Return the [x, y] coordinate for the center point of the cell that contains the specified text.  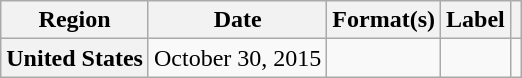
Region [75, 20]
October 30, 2015 [237, 58]
Date [237, 20]
United States [75, 58]
Format(s) [384, 20]
Label [476, 20]
